Find where the given text appears and provide that cell's center as (X, Y) coordinate. 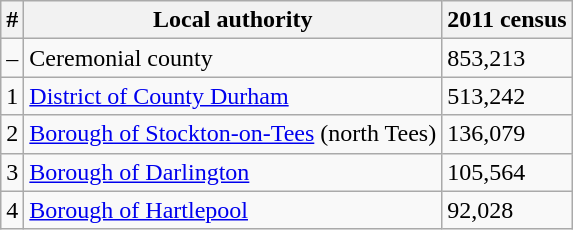
92,028 (507, 210)
– (12, 58)
513,242 (507, 96)
District of County Durham (233, 96)
853,213 (507, 58)
3 (12, 172)
136,079 (507, 134)
2 (12, 134)
Local authority (233, 20)
Ceremonial county (233, 58)
# (12, 20)
Borough of Darlington (233, 172)
1 (12, 96)
2011 census (507, 20)
4 (12, 210)
Borough of Stockton-on-Tees (north Tees) (233, 134)
Borough of Hartlepool (233, 210)
105,564 (507, 172)
